Extract the (x, y) coordinate from the center of the cell holding the provided text.  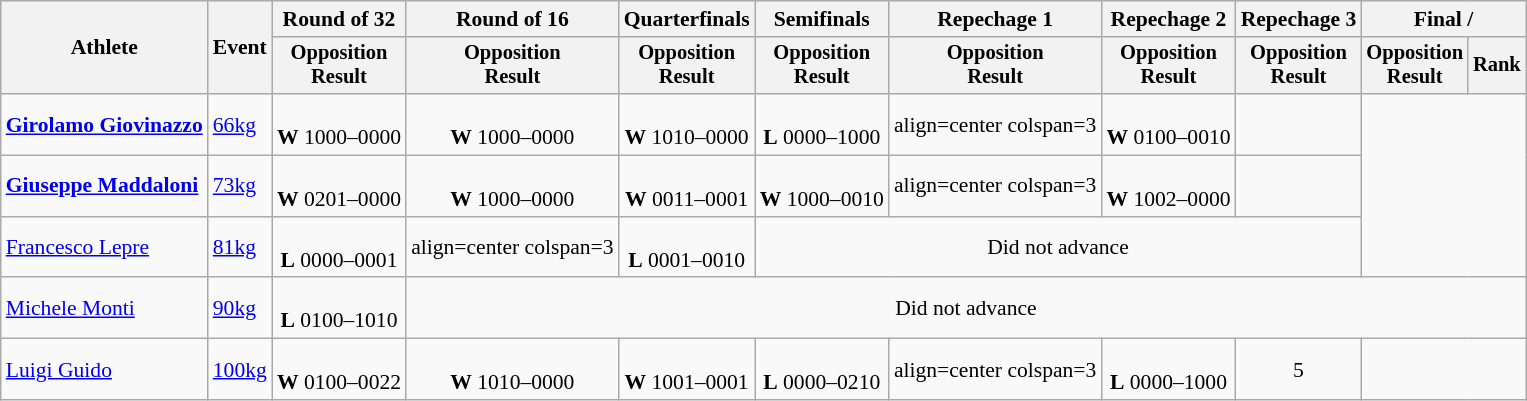
Michele Monti (104, 308)
90kg (240, 308)
W 0100–0022 (339, 370)
Athlete (104, 48)
W 0201–0000 (339, 186)
Luigi Guido (104, 370)
Quarterfinals (687, 19)
L 0000–0210 (822, 370)
66kg (240, 124)
W 0011–0001 (687, 186)
Repechage 1 (995, 19)
L 0100–1010 (339, 308)
5 (1299, 370)
W 0100–0010 (1168, 124)
73kg (240, 186)
100kg (240, 370)
W 1000–0010 (822, 186)
Round of 16 (512, 19)
Rank (1497, 66)
Francesco Lepre (104, 248)
Repechage 2 (1168, 19)
Girolamo Giovinazzo (104, 124)
Final / (1443, 19)
81kg (240, 248)
Giuseppe Maddaloni (104, 186)
L 0001–0010 (687, 248)
Event (240, 48)
Round of 32 (339, 19)
L 0000–0001 (339, 248)
Repechage 3 (1299, 19)
W 1002–0000 (1168, 186)
W 1001–0001 (687, 370)
Semifinals (822, 19)
